From the cell containing the given text, extract its center point as [x, y] coordinate. 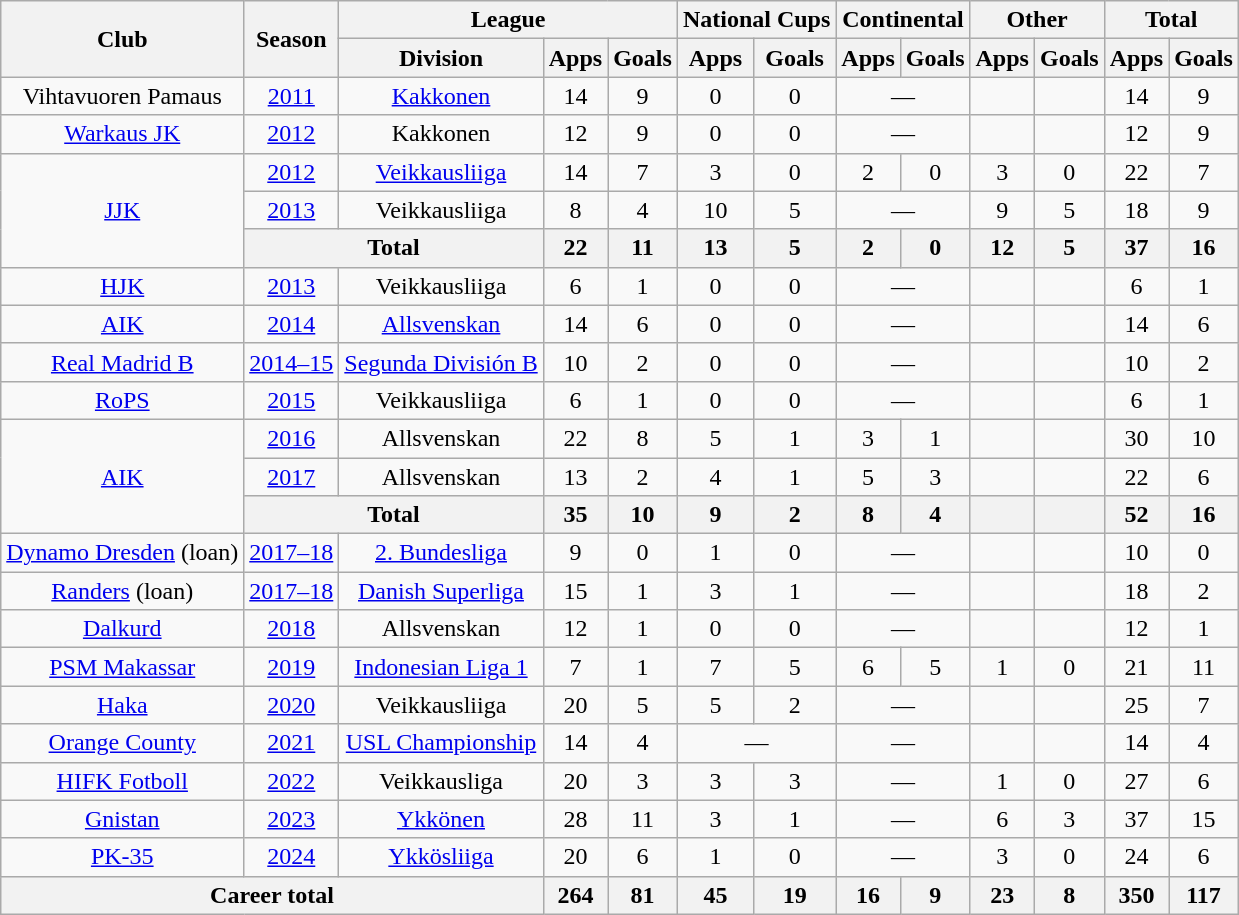
2022 [292, 781]
2020 [292, 705]
Vihtavuoren Pamaus [122, 96]
2023 [292, 819]
117 [1204, 895]
Real Madrid B [122, 362]
Continental [903, 20]
2017 [292, 477]
Ykkösliiga [441, 857]
24 [1136, 857]
2. Bundesliga [441, 553]
350 [1136, 895]
Danish Superliga [441, 591]
USL Championship [441, 743]
Indonesian Liga 1 [441, 667]
30 [1136, 438]
Club [122, 39]
45 [715, 895]
2024 [292, 857]
PK-35 [122, 857]
19 [794, 895]
Gnistan [122, 819]
2014–15 [292, 362]
264 [575, 895]
Ykkönen [441, 819]
Veikkausliga [441, 781]
Haka [122, 705]
National Cups [756, 20]
Orange County [122, 743]
Dalkurd [122, 629]
28 [575, 819]
League [508, 20]
2015 [292, 400]
Career total [272, 895]
23 [1002, 895]
JJK [122, 210]
HIFK Fotboll [122, 781]
2014 [292, 324]
27 [1136, 781]
Other [1037, 20]
2021 [292, 743]
2019 [292, 667]
2016 [292, 438]
Dynamo Dresden (loan) [122, 553]
Division [441, 58]
Segunda División B [441, 362]
RoPS [122, 400]
35 [575, 515]
Season [292, 39]
81 [643, 895]
HJK [122, 286]
Warkaus JK [122, 134]
21 [1136, 667]
Randers (loan) [122, 591]
PSM Makassar [122, 667]
2011 [292, 96]
52 [1136, 515]
25 [1136, 705]
2018 [292, 629]
